Return the (x, y) coordinate for the center point of the cell that contains the specified text.  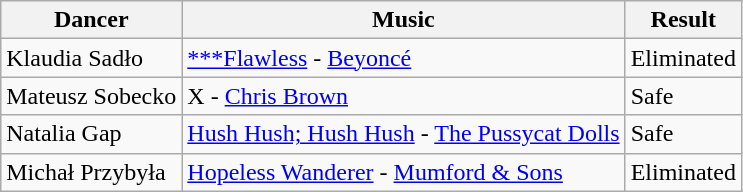
Result (683, 20)
Klaudia Sadło (92, 58)
Hush Hush; Hush Hush - The Pussycat Dolls (404, 134)
Dancer (92, 20)
***Flawless - Beyoncé (404, 58)
Music (404, 20)
Michał Przybyła (92, 172)
Mateusz Sobecko (92, 96)
X - Chris Brown (404, 96)
Hopeless Wanderer - Mumford & Sons (404, 172)
Natalia Gap (92, 134)
